Search for the cell housing the specified text and yield its [X, Y] center coordinate. 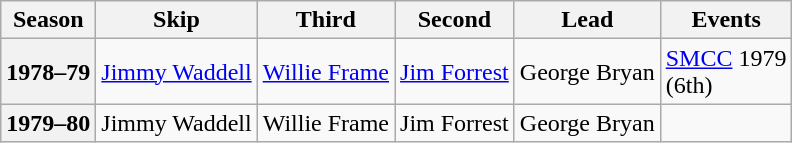
Second [455, 20]
Events [726, 20]
1978–79 [48, 72]
Season [48, 20]
Skip [176, 20]
SMCC 1979 (6th) [726, 72]
Third [326, 20]
Lead [587, 20]
1979–80 [48, 123]
